Return [x, y] of the center of cell containing provided text 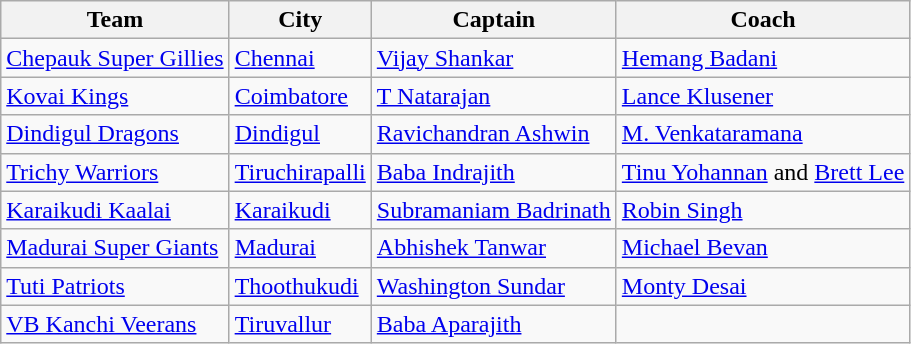
Washington Sundar [494, 286]
Subramaniam Badrinath [494, 210]
Monty Desai [763, 286]
Robin Singh [763, 210]
Trichy Warriors [115, 172]
Hemang Badani [763, 58]
Dindigul Dragons [115, 134]
Team [115, 20]
Madurai Super Giants [115, 248]
Dindigul [300, 134]
Captain [494, 20]
M. Venkataramana [763, 134]
City [300, 20]
Tiruchirapalli [300, 172]
Karaikudi Kaalai [115, 210]
T Natarajan [494, 96]
Tiruvallur [300, 324]
Lance Klusener [763, 96]
Baba Aparajith [494, 324]
Kovai Kings [115, 96]
Coimbatore [300, 96]
VB Kanchi Veerans [115, 324]
Michael Bevan [763, 248]
Tuti Patriots [115, 286]
Baba Indrajith [494, 172]
Abhishek Tanwar [494, 248]
Chennai [300, 58]
Karaikudi [300, 210]
Chepauk Super Gillies [115, 58]
Madurai [300, 248]
Coach [763, 20]
Thoothukudi [300, 286]
Ravichandran Ashwin [494, 134]
Tinu Yohannan and Brett Lee [763, 172]
Vijay Shankar [494, 58]
